Extract the (X, Y) coordinate from the center of the cell holding the provided text.  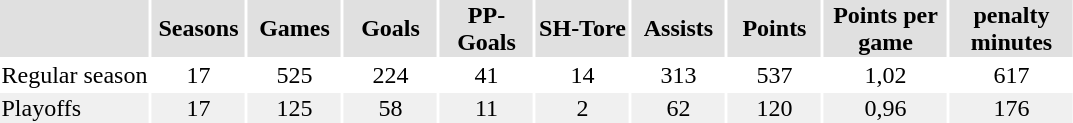
58 (390, 108)
11 (486, 108)
41 (486, 75)
Goals (390, 28)
SH-Tore (582, 28)
14 (582, 75)
537 (774, 75)
120 (774, 108)
0,96 (886, 108)
Seasons (198, 28)
62 (678, 108)
313 (678, 75)
176 (1012, 108)
PP-Goals (486, 28)
Assists (678, 28)
Points (774, 28)
125 (294, 108)
224 (390, 75)
penalty minutes (1012, 28)
2 (582, 108)
Points per game (886, 28)
617 (1012, 75)
1,02 (886, 75)
Regular season (74, 75)
525 (294, 75)
Playoffs (74, 108)
Games (294, 28)
